Return the [x, y] coordinate for the center point of the cell that contains the specified text.  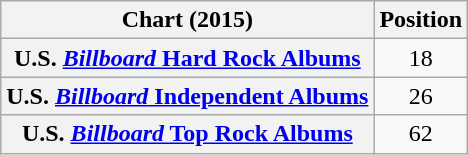
18 [421, 58]
U.S. Billboard Independent Albums [188, 96]
Position [421, 20]
62 [421, 134]
26 [421, 96]
U.S. Billboard Top Rock Albums [188, 134]
Chart (2015) [188, 20]
U.S. Billboard Hard Rock Albums [188, 58]
